Search for the cell housing the specified text and yield its (x, y) center coordinate. 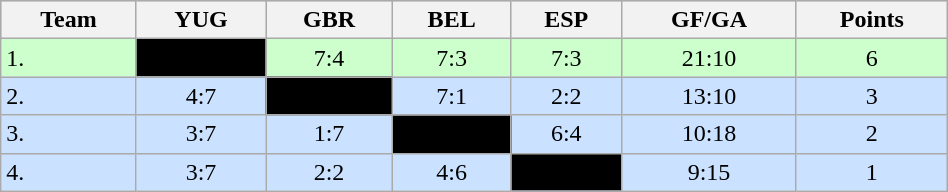
1:7 (330, 134)
Points (872, 20)
GF/GA (710, 20)
7:1 (452, 96)
6 (872, 58)
9:15 (710, 172)
ESP (566, 20)
7:4 (330, 58)
4:7 (200, 96)
2. (69, 96)
4:6 (452, 172)
10:18 (710, 134)
Team (69, 20)
YUG (200, 20)
3. (69, 134)
3 (872, 96)
6:4 (566, 134)
BEL (452, 20)
4. (69, 172)
21:10 (710, 58)
1. (69, 58)
1 (872, 172)
GBR (330, 20)
13:10 (710, 96)
2 (872, 134)
